Detect which cell encompasses the target text, then output its (X, Y) center coordinate. 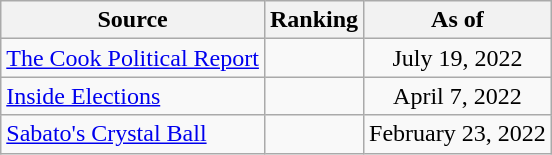
Sabato's Crystal Ball (133, 134)
February 23, 2022 (458, 134)
Ranking (314, 20)
Inside Elections (133, 96)
As of (458, 20)
Source (133, 20)
The Cook Political Report (133, 58)
April 7, 2022 (458, 96)
July 19, 2022 (458, 58)
